Identify which cell holds the provided text, then report its (x, y) central coordinate. 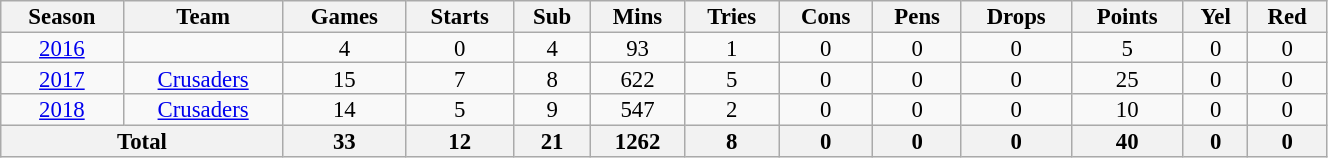
622 (637, 78)
9 (552, 110)
Pens (917, 16)
Team (203, 16)
Drops (1016, 16)
7 (459, 78)
Games (344, 16)
2016 (62, 48)
93 (637, 48)
33 (344, 140)
Red (1288, 16)
1 (732, 48)
Total (142, 140)
Starts (459, 16)
12 (459, 140)
Sub (552, 16)
40 (1127, 140)
Cons (825, 16)
1262 (637, 140)
Yel (1215, 16)
15 (344, 78)
Tries (732, 16)
10 (1127, 110)
2018 (62, 110)
547 (637, 110)
Points (1127, 16)
21 (552, 140)
25 (1127, 78)
Mins (637, 16)
2017 (62, 78)
Season (62, 16)
2 (732, 110)
14 (344, 110)
